Scan for the cell matching the given text and deliver its [x, y] coordinate at center. 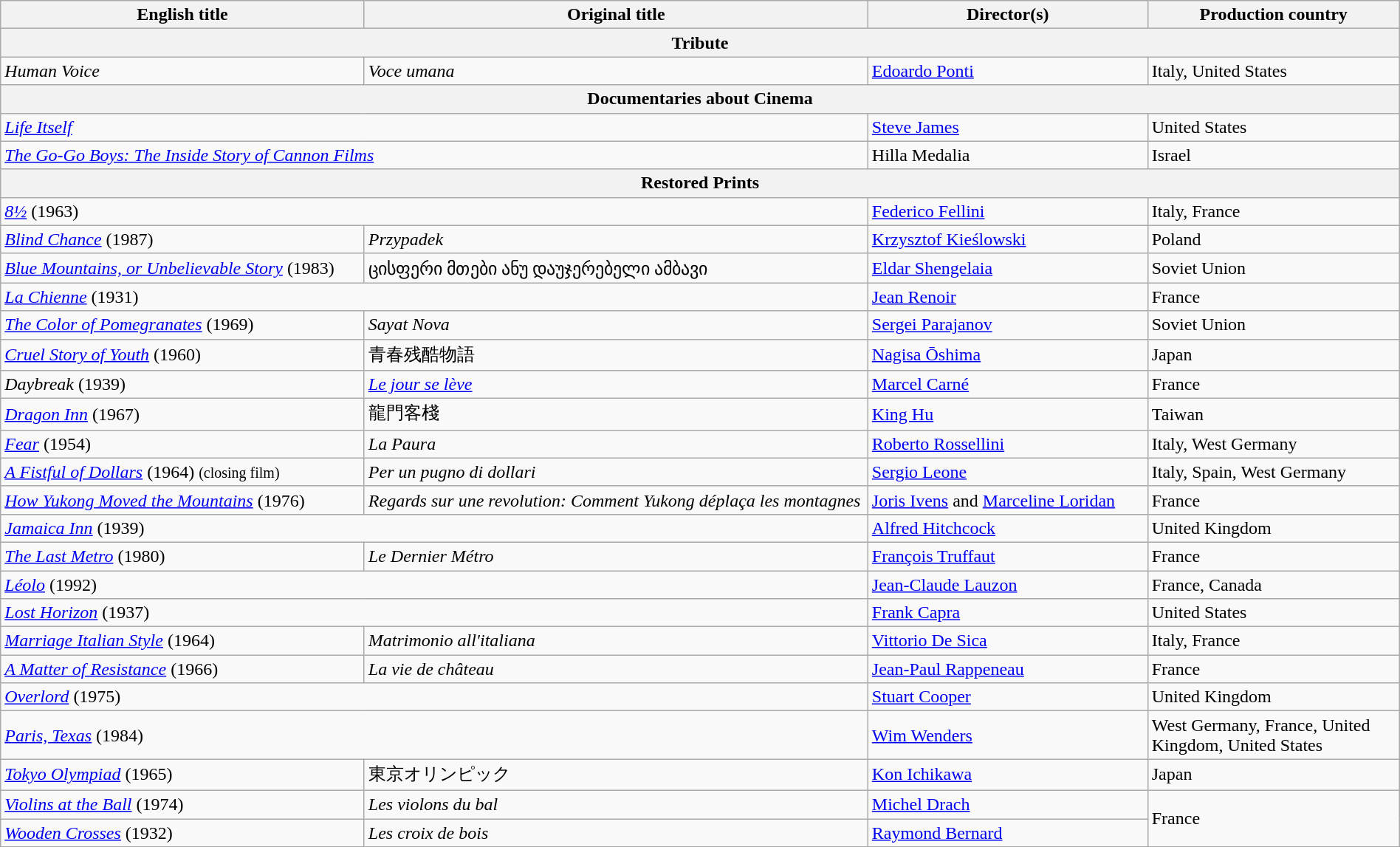
Przypadek [616, 239]
Israel [1273, 155]
Le jour se lève [616, 385]
Poland [1273, 239]
Wim Wenders [1007, 735]
Blue Mountains, or Unbelievable Story (1983) [183, 268]
La vie de château [616, 669]
Alfred Hitchcock [1007, 528]
Steve James [1007, 127]
Marcel Carné [1007, 385]
Les croix de bois [616, 832]
Sergio Leone [1007, 472]
Per un pugno di dollari [616, 472]
English title [183, 15]
The Last Metro (1980) [183, 556]
Stuart Cooper [1007, 697]
King Hu [1007, 415]
A Fistful of Dollars (1964) (closing film) [183, 472]
Paris, Texas (1984) [434, 735]
Blind Chance (1987) [183, 239]
West Germany, France, United Kingdom, United States [1273, 735]
La Paura [616, 444]
Frank Capra [1007, 613]
Restored Prints [700, 183]
Production country [1273, 15]
Jean-Paul Rappeneau [1007, 669]
Jean Renoir [1007, 297]
Hilla Medalia [1007, 155]
A Matter of Resistance (1966) [183, 669]
8½ (1963) [434, 211]
Director(s) [1007, 15]
Taiwan [1273, 415]
Dragon Inn (1967) [183, 415]
Eldar Shengelaia [1007, 268]
Italy, West Germany [1273, 444]
Original title [616, 15]
Tribute [700, 43]
Nagisa Ōshima [1007, 354]
Italy, United States [1273, 71]
Michel Drach [1007, 804]
Léolo (1992) [434, 584]
Matrimonio all'italiana [616, 641]
龍門客棧 [616, 415]
Fear (1954) [183, 444]
François Truffaut [1007, 556]
Regards sur une revolution: Comment Yukong déplaça les montagnes [616, 500]
Roberto Rossellini [1007, 444]
Tokyo Olympiad (1965) [183, 775]
Federico Fellini [1007, 211]
Sergei Parajanov [1007, 325]
Vittorio De Sica [1007, 641]
Sayat Nova [616, 325]
Edoardo Ponti [1007, 71]
Raymond Bernard [1007, 832]
The Go-Go Boys: The Inside Story of Cannon Films [434, 155]
東京オリンピック [616, 775]
ცისფერი მთები ანუ დაუჯერებელი ამბავი [616, 268]
Wooden Crosses (1932) [183, 832]
Kon Ichikawa [1007, 775]
Voce umana [616, 71]
La Chienne (1931) [434, 297]
France, Canada [1273, 584]
Documentaries about Cinema [700, 99]
Jean-Claude Lauzon [1007, 584]
Krzysztof Kieślowski [1007, 239]
Jamaica Inn (1939) [434, 528]
Italy, Spain, West Germany [1273, 472]
Daybreak (1939) [183, 385]
Overlord (1975) [434, 697]
Le Dernier Métro [616, 556]
The Color of Pomegranates (1969) [183, 325]
Human Voice [183, 71]
Joris Ivens and Marceline Loridan [1007, 500]
Violins at the Ball (1974) [183, 804]
Cruel Story of Youth (1960) [183, 354]
Marriage Italian Style (1964) [183, 641]
青春残酷物語 [616, 354]
Les violons du bal [616, 804]
How Yukong Moved the Mountains (1976) [183, 500]
Life Itself [434, 127]
Lost Horizon (1937) [434, 613]
